For the text-containing cell, return its midpoint in [X, Y] coordinate format. 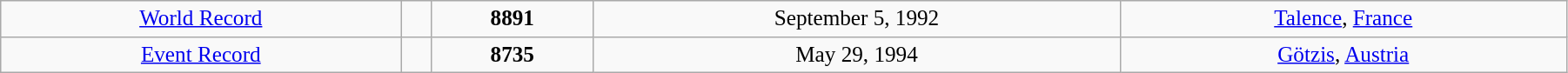
Götzis, Austria [1344, 55]
World Record [201, 19]
8891 [513, 19]
Event Record [201, 55]
Talence, France [1344, 19]
May 29, 1994 [856, 55]
September 5, 1992 [856, 19]
8735 [513, 55]
